From the cell containing the given text, extract its center point as (X, Y) coordinate. 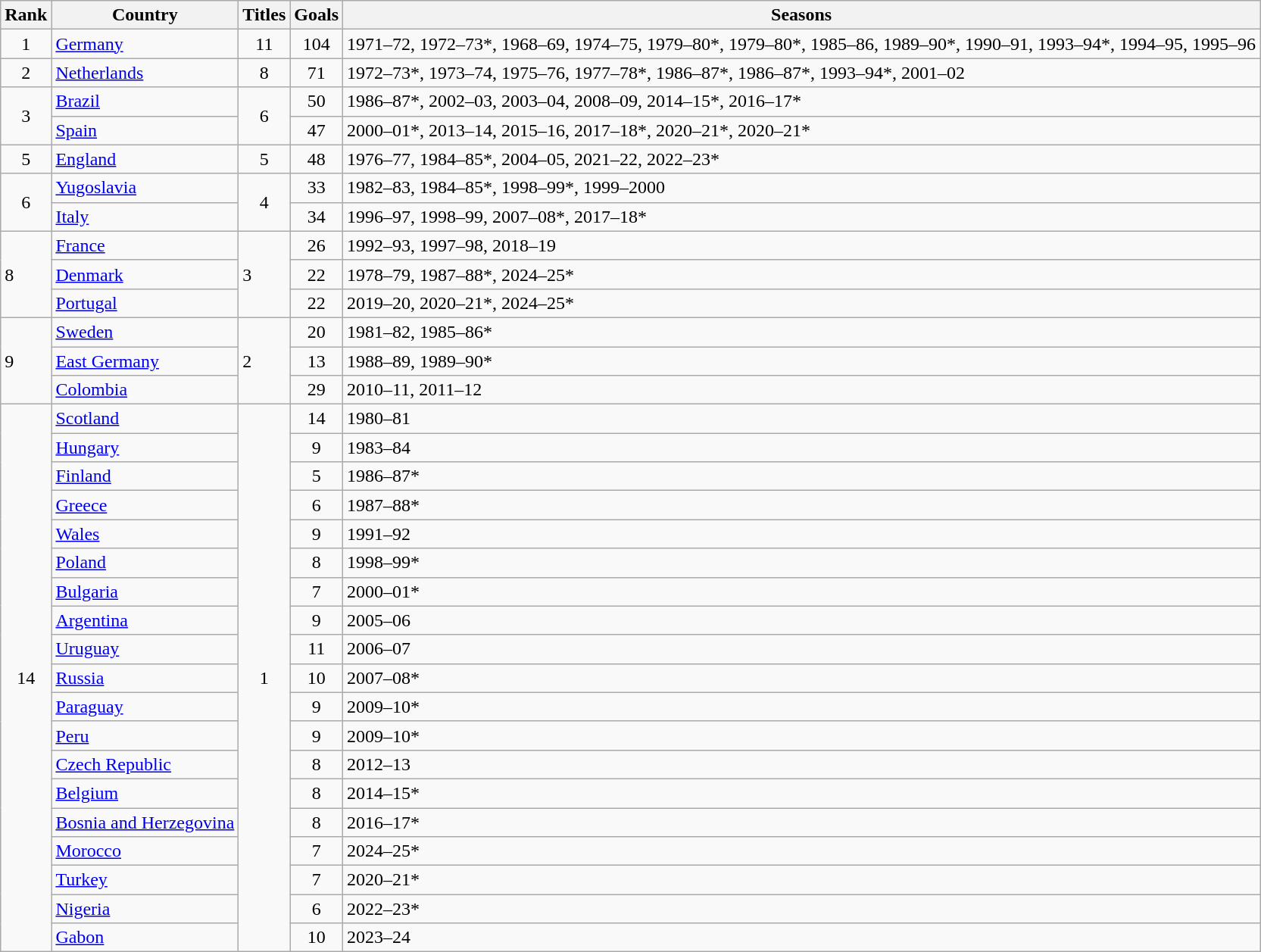
1983–84 (801, 448)
1978–79, 1987–88*, 2024–25* (801, 274)
Russia (145, 678)
71 (317, 73)
1986–87* (801, 476)
1982–83, 1984–85*, 1998–99*, 1999–2000 (801, 188)
Finland (145, 476)
33 (317, 188)
48 (317, 159)
Titles (264, 15)
2022–23* (801, 909)
1988–89, 1989–90* (801, 361)
Uruguay (145, 649)
2012–13 (801, 764)
1972–73*, 1973–74, 1975–76, 1977–78*, 1986–87*, 1986–87*, 1993–94*, 2001–02 (801, 73)
13 (317, 361)
Country (145, 15)
Peru (145, 735)
1986–87*, 2002–03, 2003–04, 2008–09, 2014–15*, 2016–17* (801, 101)
2023–24 (801, 938)
Colombia (145, 390)
Poland (145, 563)
Turkey (145, 880)
Yugoslavia (145, 188)
1981–82, 1985–86* (801, 332)
1976–77, 1984–85*, 2004–05, 2021–22, 2022–23* (801, 159)
Morocco (145, 851)
1992–93, 1997–98, 2018–19 (801, 245)
Italy (145, 217)
Netherlands (145, 73)
Scotland (145, 419)
Rank (26, 15)
2010–11, 2011–12 (801, 390)
Wales (145, 534)
104 (317, 44)
Belgium (145, 793)
Spain (145, 130)
2019–20, 2020–21*, 2024–25* (801, 303)
Germany (145, 44)
1980–81 (801, 419)
2006–07 (801, 649)
47 (317, 130)
2020–21* (801, 880)
1971–72, 1972–73*, 1968–69, 1974–75, 1979–80*, 1979–80*, 1985–86, 1989–90*, 1990–91, 1993–94*, 1994–95, 1995–96 (801, 44)
1998–99* (801, 563)
26 (317, 245)
2000–01*, 2013–14, 2015–16, 2017–18*, 2020–21*, 2020–21* (801, 130)
34 (317, 217)
1996–97, 1998–99, 2007–08*, 2017–18* (801, 217)
Portugal (145, 303)
20 (317, 332)
Czech Republic (145, 764)
2024–25* (801, 851)
2014–15* (801, 793)
Greece (145, 505)
4 (264, 202)
1991–92 (801, 534)
Goals (317, 15)
Bulgaria (145, 591)
Argentina (145, 620)
Hungary (145, 448)
Seasons (801, 15)
France (145, 245)
Bosnia and Herzegovina (145, 822)
England (145, 159)
29 (317, 390)
1987–88* (801, 505)
Sweden (145, 332)
Brazil (145, 101)
Paraguay (145, 707)
2016–17* (801, 822)
East Germany (145, 361)
2000–01* (801, 591)
2005–06 (801, 620)
Gabon (145, 938)
Denmark (145, 274)
50 (317, 101)
2007–08* (801, 678)
Nigeria (145, 909)
